Output the [X, Y] coordinate of the center of the cell containing the given text.  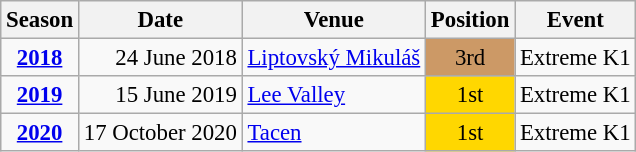
Season [40, 20]
Date [160, 20]
Event [576, 20]
3rd [470, 58]
17 October 2020 [160, 133]
Venue [334, 20]
Tacen [334, 133]
Lee Valley [334, 95]
2020 [40, 133]
15 June 2019 [160, 95]
Position [470, 20]
2018 [40, 58]
24 June 2018 [160, 58]
2019 [40, 95]
Liptovský Mikuláš [334, 58]
